Provide the (x, y) coordinate of the cell's center where the given text is located.  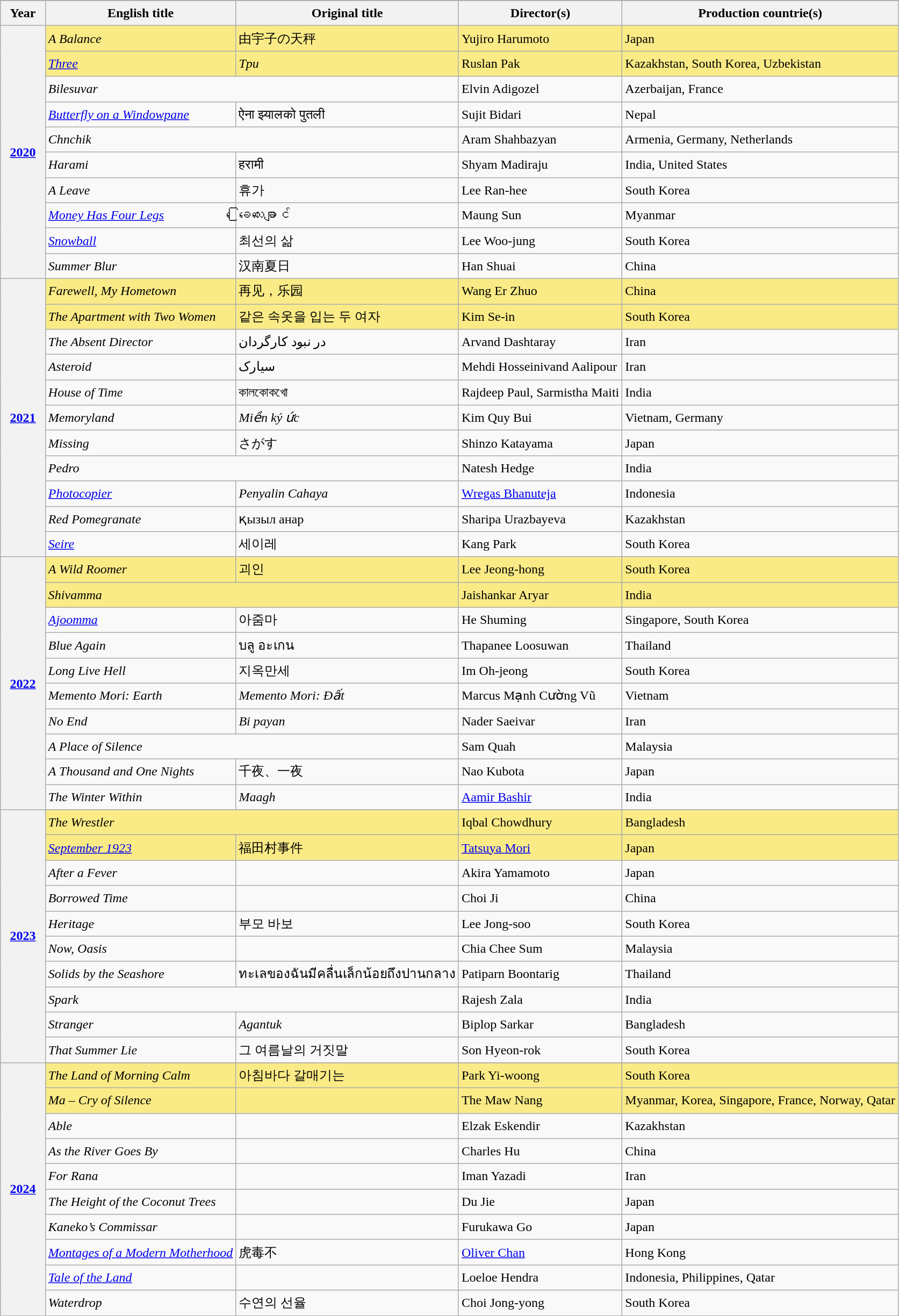
Kazakhstan, South Korea, Uzbekistan (760, 63)
부모 바보 (347, 923)
Oliver Chan (540, 1252)
Indonesia, Philippines, Qatar (760, 1278)
Waterdrop (141, 1303)
Iqbal Chowdhury (540, 822)
سیارک (347, 368)
Summer Blur (141, 265)
Butterfly on a Windowpane (141, 114)
The Winter Within (141, 797)
در نبود کارگردان (347, 342)
같은 속옷을 입는 두 여자 (347, 317)
Shyam Madiraju (540, 164)
Lee Ran-hee (540, 190)
Myanmar, Korea, Singapore, France, Norway, Qatar (760, 1101)
কালকোকখো (347, 392)
Thapanee Loosuwan (540, 645)
Hong Kong (760, 1252)
Indonesia (760, 493)
Shinzo Katayama (540, 443)
Asteroid (141, 368)
Charles Hu (540, 1151)
Arvand Dashtaray (540, 342)
Chia Chee Sum (540, 949)
Stranger (141, 1024)
Pedro (251, 469)
Nader Saeivar (540, 721)
Patiparn Boontarig (540, 974)
Memento Mori: Earth (141, 695)
지옥만세 (347, 671)
Shivamma (251, 594)
Vietnam (760, 695)
Heritage (141, 923)
English title (141, 13)
Elzak Eskendir (540, 1126)
Du Jie (540, 1202)
Aamir Bashir (540, 797)
Tatsuya Mori (540, 848)
ခြေလေးချောင် (347, 215)
Rajdeep Paul, Sarmistha Maiti (540, 392)
Borrowed Time (141, 898)
House of Time (141, 392)
Able (141, 1126)
Vietnam, Germany (760, 418)
A Place of Silence (251, 747)
Nao Kubota (540, 772)
Penyalin Cahaya (347, 493)
That Summer Lie (141, 1050)
Yujiro Harumoto (540, 39)
After a Fever (141, 873)
The Absent Director (141, 342)
The Apartment with Two Women (141, 317)
휴가 (347, 190)
Chnchik (251, 140)
Seire (141, 544)
Production countrie(s) (760, 13)
The Land of Morning Calm (141, 1075)
Son Hyeon-rok (540, 1050)
Han Shuai (540, 265)
2022 (23, 684)
Ajoomma (141, 620)
Mehdi Hosseinivand Aalipour (540, 368)
Choi Jong-yong (540, 1303)
He Shuming (540, 620)
2024 (23, 1189)
Sam Quah (540, 747)
福田村事件 (347, 848)
Tale of the Land (141, 1278)
September 1923 (141, 848)
Sujit Bidari (540, 114)
Solids by the Seashore (141, 974)
Akira Yamamoto (540, 873)
Spark (251, 999)
Wang Er Zhuo (540, 291)
Kang Park (540, 544)
Park Yi-woong (540, 1075)
Agantuk (347, 1024)
그 여름날의 거짓말 (347, 1050)
Farewell, My Hometown (141, 291)
Nepal (760, 114)
Kim Quy Bui (540, 418)
The Wrestler (251, 822)
Tpu (347, 63)
For Rana (141, 1177)
Wregas Bhanuteja (540, 493)
Jaishankar Aryar (540, 594)
A Balance (141, 39)
Loeloe Hendra (540, 1278)
Montages of a Modern Motherhood (141, 1252)
千夜、一夜 (347, 772)
Long Live Hell (141, 671)
Year (23, 13)
Armenia, Germany, Netherlands (760, 140)
Myanmar (760, 215)
қызыл анар (347, 519)
Miền ký ức (347, 418)
Memento Mori: Đất (347, 695)
2023 (23, 936)
ऐना झ्यालको पुतली (347, 114)
हरामी (347, 164)
Natesh Hedge (540, 469)
As the River Goes By (141, 1151)
No End (141, 721)
세이레 (347, 544)
Three (141, 63)
수연의 선율 (347, 1303)
Kim Se-in (540, 317)
Bilesuvar (251, 89)
再见，乐园 (347, 291)
Money Has Four Legs (141, 215)
ทะเลของฉันมีคลื่นเล็กน้อยถึงปานกลาง (347, 974)
Elvin Adigozel (540, 89)
Snowball (141, 241)
The Maw Nang (540, 1101)
2021 (23, 418)
虎毒不 (347, 1252)
Blue Again (141, 645)
Iman Yazadi (540, 1177)
A Leave (141, 190)
Ma – Cry of Silence (141, 1101)
Director(s) (540, 13)
Memoryland (141, 418)
Lee Jeong-hong (540, 570)
The Height of the Coconut Trees (141, 1202)
Rajesh Zala (540, 999)
Azerbaijan, France (760, 89)
Lee Woo-jung (540, 241)
Now, Oasis (141, 949)
Maagh (347, 797)
由宇子の天秤 (347, 39)
さがす (347, 443)
Red Pomegranate (141, 519)
Marcus Mạnh Cường Vũ (540, 695)
Missing (141, 443)
Aram Shahbazyan (540, 140)
Photocopier (141, 493)
Maung Sun (540, 215)
Ruslan Pak (540, 63)
아침바다 갈매기는 (347, 1075)
Im Oh-jeong (540, 671)
최선의 삶 (347, 241)
汉南夏日 (347, 265)
Furukawa Go (540, 1227)
A Wild Roomer (141, 570)
A Thousand and One Nights (141, 772)
Original title (347, 13)
Kaneko’s Commissar (141, 1227)
Bi payan (347, 721)
괴인 (347, 570)
Biplop Sarkar (540, 1024)
Harami (141, 164)
Lee Jong-soo (540, 923)
India, United States (760, 164)
2020 (23, 153)
Sharipa Urazbayeva (540, 519)
Singapore, South Korea (760, 620)
아줌마 (347, 620)
Choi Ji (540, 898)
บลู อะเกน (347, 645)
